Extract the (X, Y) coordinate from the center of the cell holding the provided text.  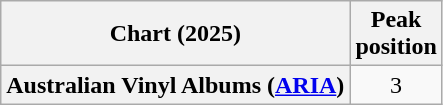
Chart (2025) (176, 34)
Peakposition (396, 34)
3 (396, 85)
Australian Vinyl Albums (ARIA) (176, 85)
